Pinpoint the cell where the given text exists, returning its (X, Y) midpoint coordinate. 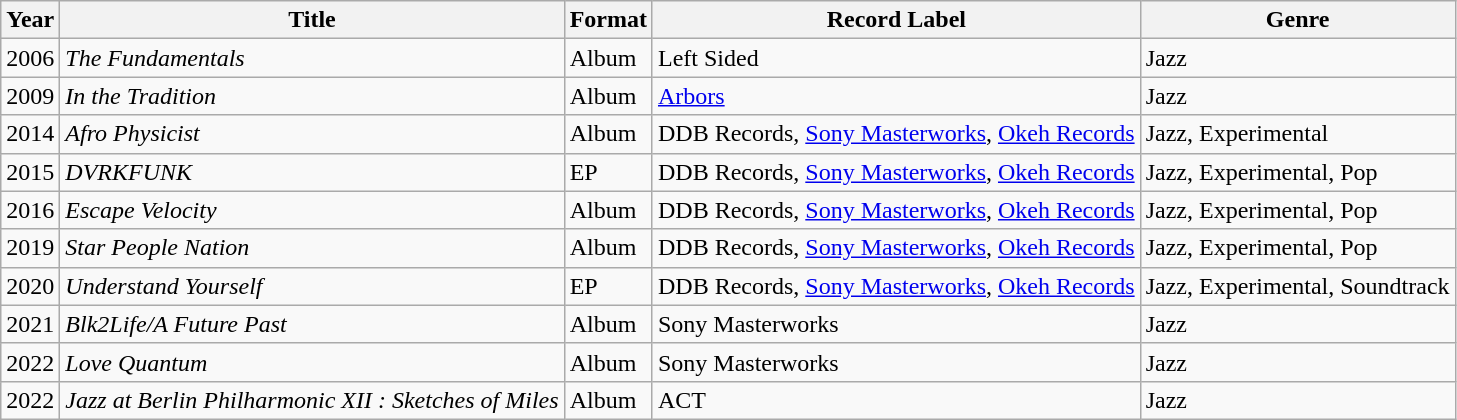
DVRKFUNK (312, 172)
2020 (30, 286)
Escape Velocity (312, 210)
Jazz at Berlin Philharmonic XII : Sketches of Miles (312, 400)
2009 (30, 96)
2014 (30, 134)
2015 (30, 172)
In the Tradition (312, 96)
Genre (1298, 20)
Jazz, Experimental (1298, 134)
2021 (30, 324)
Jazz, Experimental, Soundtrack (1298, 286)
2019 (30, 248)
Title (312, 20)
Arbors (896, 96)
Year (30, 20)
Record Label (896, 20)
Format (608, 20)
2006 (30, 58)
Understand Yourself (312, 286)
ACT (896, 400)
Left Sided (896, 58)
Love Quantum (312, 362)
The Fundamentals (312, 58)
Afro Physicist (312, 134)
2016 (30, 210)
Blk2Life/A Future Past (312, 324)
Star People Nation (312, 248)
